Find where the given text appears and provide that cell's center as (x, y) coordinate. 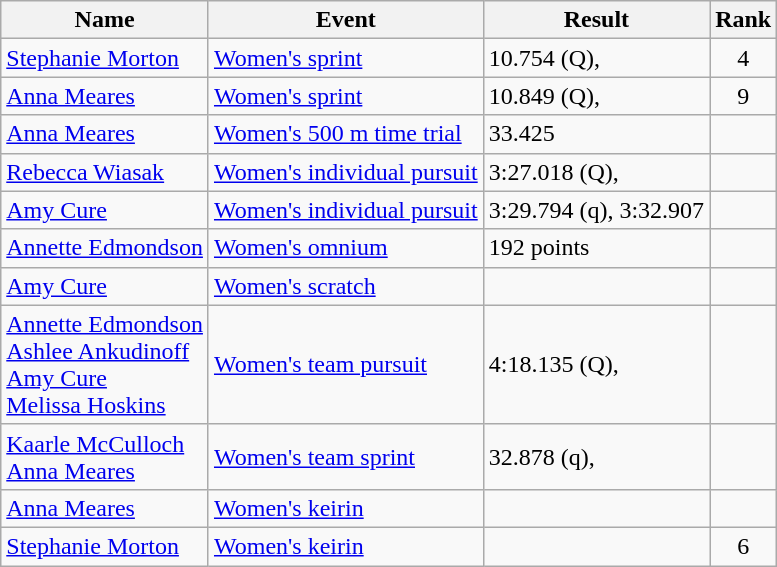
4 (744, 58)
Women's team sprint (346, 456)
Rank (744, 20)
3:27.018 (Q), (596, 172)
Annette EdmondsonAshlee AnkudinoffAmy CureMelissa Hoskins (105, 364)
192 points (596, 248)
Women's scratch (346, 286)
Women's omnium (346, 248)
Kaarle McCullochAnna Meares (105, 456)
9 (744, 96)
Event (346, 20)
4:18.135 (Q), (596, 364)
Annette Edmondson (105, 248)
33.425 (596, 134)
Women's team pursuit (346, 364)
Name (105, 20)
32.878 (q), (596, 456)
10.849 (Q), (596, 96)
3:29.794 (q), 3:32.907 (596, 210)
Women's 500 m time trial (346, 134)
10.754 (Q), (596, 58)
Result (596, 20)
6 (744, 546)
Rebecca Wiasak (105, 172)
